Identify which cell holds the provided text, then report its [X, Y] central coordinate. 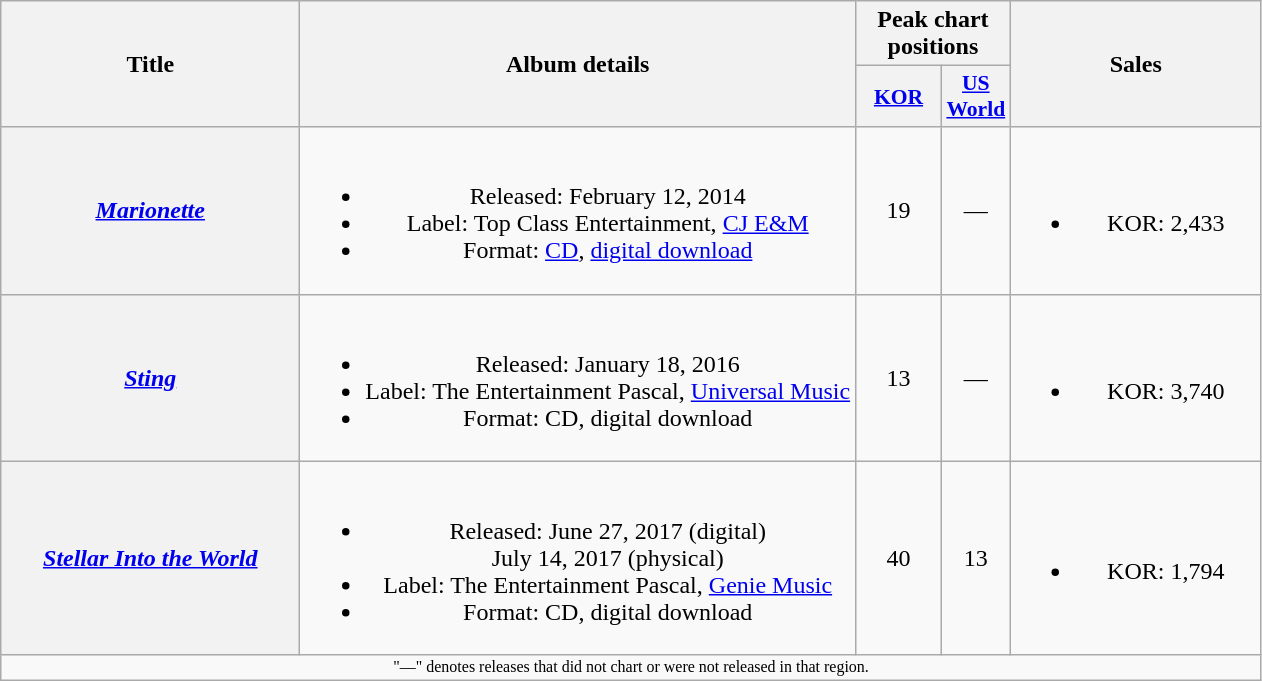
Album details [578, 64]
40 [899, 558]
Peak chartpositions [934, 34]
Title [150, 64]
Released: June 27, 2017 (digital)July 14, 2017 (physical)Label: The Entertainment Pascal, Genie MusicFormat: CD, digital download [578, 558]
KOR: 1,794 [1136, 558]
KOR [899, 96]
KOR: 3,740 [1136, 378]
US World [976, 96]
KOR: 2,433 [1136, 210]
"—" denotes releases that did not chart or were not released in that region. [632, 667]
19 [899, 210]
Sales [1136, 64]
Marionette [150, 210]
Released: February 12, 2014Label: Top Class Entertainment, CJ E&MFormat: CD, digital download [578, 210]
Released: January 18, 2016Label: The Entertainment Pascal, Universal MusicFormat: CD, digital download [578, 378]
Stellar Into the World [150, 558]
Sting [150, 378]
